Capture the cell that displays the provided text and extract its (x, y) central coordinate. 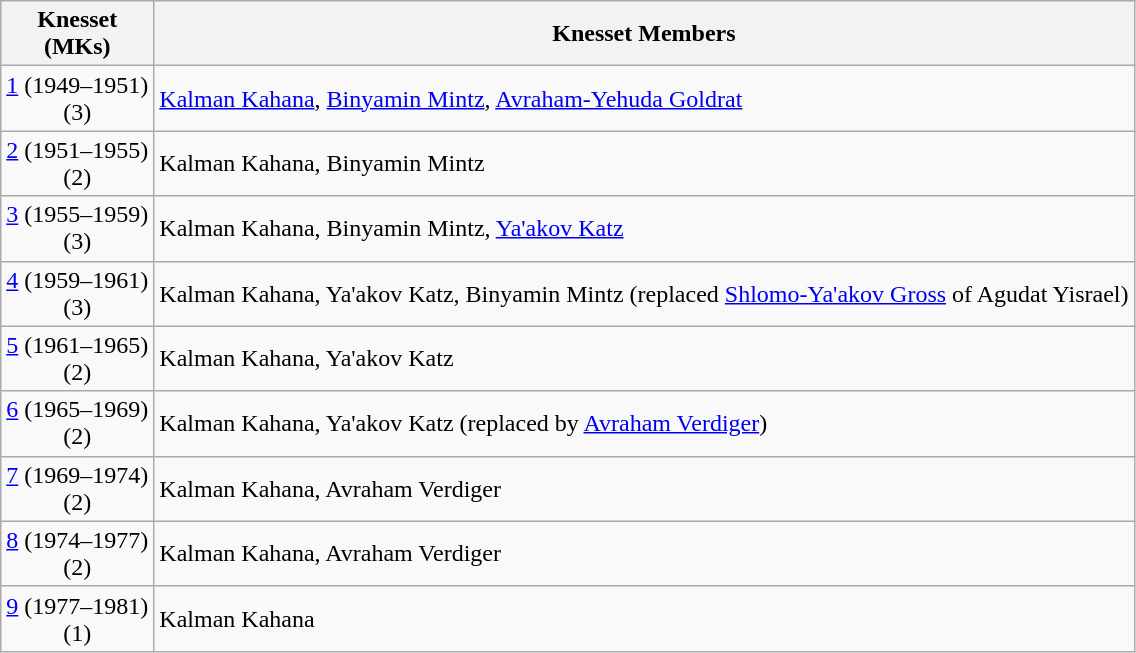
8 (1974–1977)(2) (78, 554)
6 (1965–1969)(2) (78, 424)
4 (1959–1961)(3) (78, 294)
5 (1961–1965)(2) (78, 358)
Knesset(MKs) (78, 34)
Kalman Kahana, Ya'akov Katz, Binyamin Mintz (replaced Shlomo-Ya'akov Gross of Agudat Yisrael) (644, 294)
Kalman Kahana, Ya'akov Katz (replaced by Avraham Verdiger) (644, 424)
Kalman Kahana (644, 618)
7 (1969–1974)(2) (78, 488)
Kalman Kahana, Binyamin Mintz, Ya'akov Katz (644, 228)
1 (1949–1951)(3) (78, 98)
2 (1951–1955)(2) (78, 164)
Knesset Members (644, 34)
Kalman Kahana, Binyamin Mintz, Avraham-Yehuda Goldrat (644, 98)
9 (1977–1981)(1) (78, 618)
Kalman Kahana, Binyamin Mintz (644, 164)
3 (1955–1959)(3) (78, 228)
Kalman Kahana, Ya'akov Katz (644, 358)
